Return [X, Y] of the center of cell containing provided text 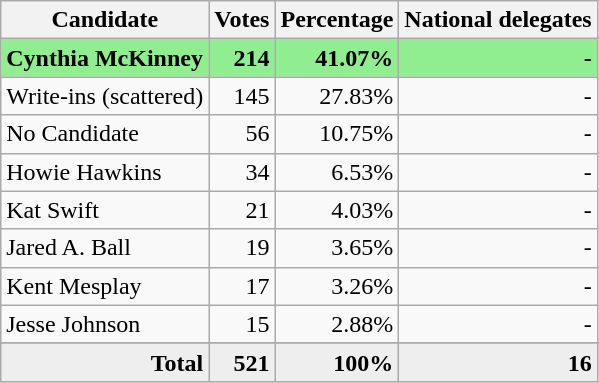
Howie Hawkins [105, 172]
15 [242, 324]
Jared A. Ball [105, 248]
4.03% [337, 210]
19 [242, 248]
21 [242, 210]
6.53% [337, 172]
34 [242, 172]
16 [498, 362]
Percentage [337, 20]
10.75% [337, 134]
Kent Mesplay [105, 286]
214 [242, 58]
Jesse Johnson [105, 324]
145 [242, 96]
521 [242, 362]
Cynthia McKinney [105, 58]
Total [105, 362]
No Candidate [105, 134]
27.83% [337, 96]
3.65% [337, 248]
100% [337, 362]
National delegates [498, 20]
Candidate [105, 20]
2.88% [337, 324]
Kat Swift [105, 210]
Votes [242, 20]
Write-ins (scattered) [105, 96]
56 [242, 134]
17 [242, 286]
3.26% [337, 286]
41.07% [337, 58]
